Pinpoint the cell where the given text exists, returning its (x, y) midpoint coordinate. 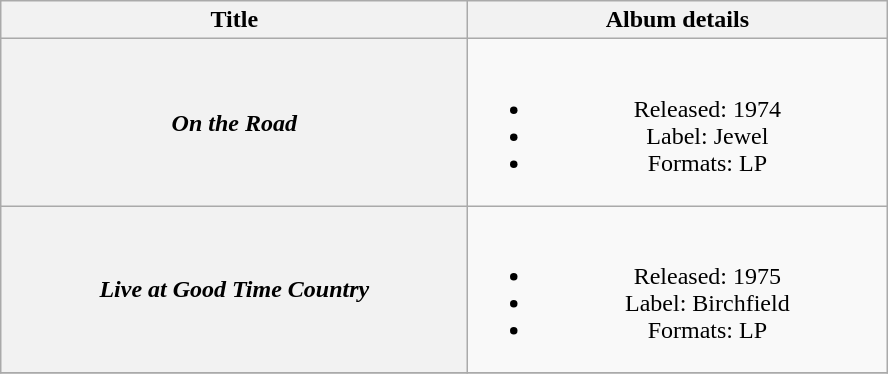
Released: 1974Label: JewelFormats: LP (678, 122)
Title (234, 20)
Album details (678, 20)
Live at Good Time Country (234, 290)
Released: 1975Label: BirchfieldFormats: LP (678, 290)
On the Road (234, 122)
